Extract the (x, y) coordinate from the center of the cell holding the provided text.  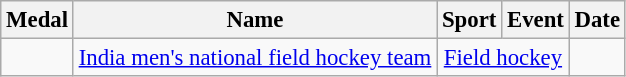
Event (536, 20)
Field hockey (504, 58)
India men's national field hockey team (254, 58)
Sport (470, 20)
Date (597, 20)
Medal (38, 20)
Name (254, 20)
